Detect which cell encompasses the target text, then output its [x, y] center coordinate. 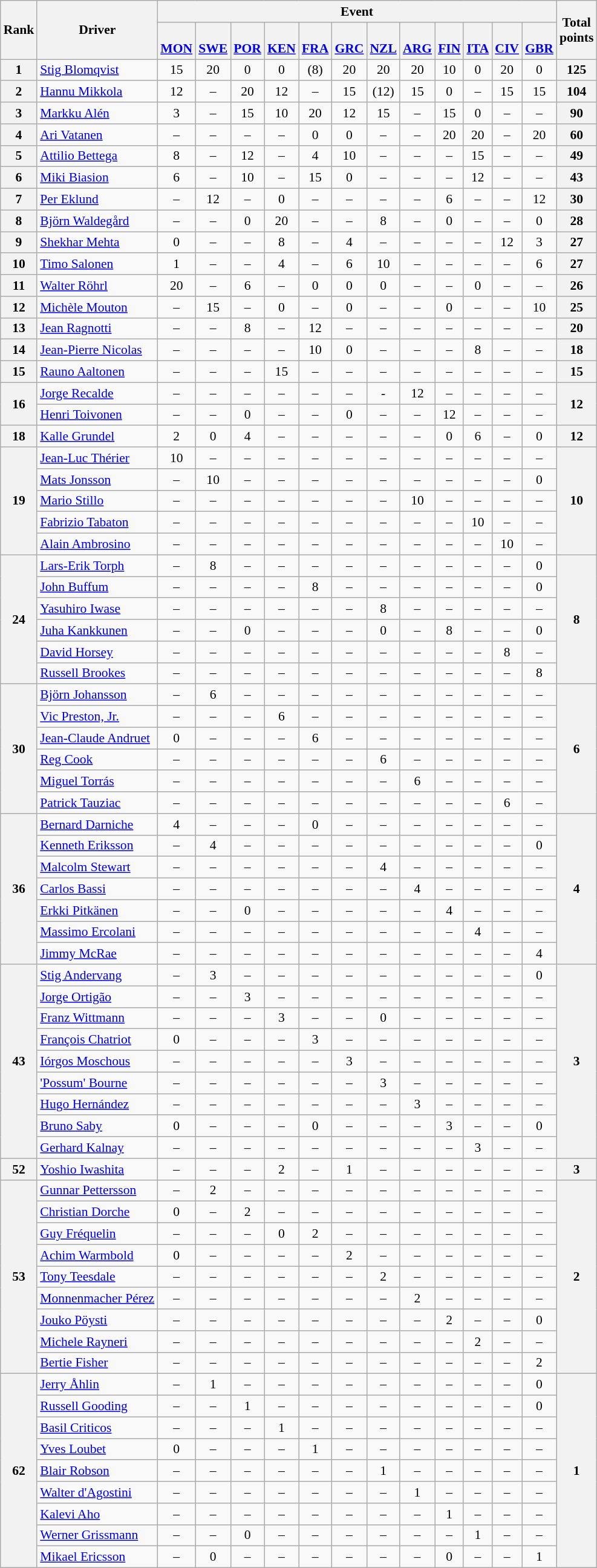
Jorge Ortigão [97, 997]
Guy Fréquelin [97, 1234]
NZL [383, 41]
Mats Jonsson [97, 480]
Mario Stillo [97, 501]
Lars-Erik Torph [97, 566]
24 [19, 619]
Kenneth Eriksson [97, 846]
Kalevi Aho [97, 1514]
Monnenmacher Pérez [97, 1299]
Henri Toivonen [97, 415]
Carlos Bassi [97, 889]
Timo Salonen [97, 264]
49 [577, 156]
Bernard Darniche [97, 825]
MON [177, 41]
Jean-Luc Thérier [97, 458]
Bertie Fisher [97, 1363]
104 [577, 92]
François Chatriot [97, 1040]
Tony Teesdale [97, 1277]
Patrick Tauziac [97, 803]
Achim Warmbold [97, 1255]
Franz Wittmann [97, 1018]
Miguel Torrás [97, 782]
Markku Alén [97, 113]
Driver [97, 30]
125 [577, 70]
13 [19, 328]
Jimmy McRae [97, 954]
SWE [213, 41]
Yasuhiro Iwase [97, 609]
Stig Blomqvist [97, 70]
Hannu Mikkola [97, 92]
Iórgos Moschous [97, 1062]
Massimo Ercolani [97, 932]
John Buffum [97, 587]
Jerry Åhlin [97, 1385]
Basil Criticos [97, 1428]
Erkki Pitkänen [97, 910]
Totalpoints [577, 30]
Christian Dorche [97, 1212]
FRA [315, 41]
Björn Waldegård [97, 221]
Jouko Pöysti [97, 1320]
GRC [349, 41]
Gunnar Pettersson [97, 1191]
Werner Grissmann [97, 1535]
Jean-Claude Andruet [97, 738]
Jorge Recalde [97, 393]
Juha Kankkunen [97, 630]
'Possum' Bourne [97, 1083]
Reg Cook [97, 760]
Attilio Bettega [97, 156]
Fabrizio Tabaton [97, 523]
Hugo Hernández [97, 1105]
9 [19, 243]
(8) [315, 70]
Jean Ragnotti [97, 328]
Walter d'Agostini [97, 1492]
Shekhar Mehta [97, 243]
Stig Andervang [97, 975]
David Horsey [97, 652]
(12) [383, 92]
GBR [540, 41]
26 [577, 286]
Per Eklund [97, 200]
36 [19, 889]
ARG [417, 41]
Vic Preston, Jr. [97, 717]
60 [577, 135]
62 [19, 1471]
Russell Gooding [97, 1406]
Yoshio Iwashita [97, 1169]
14 [19, 350]
Malcolm Stewart [97, 867]
Björn Johansson [97, 695]
Jean-Pierre Nicolas [97, 350]
25 [577, 307]
Alain Ambrosino [97, 544]
Rank [19, 30]
52 [19, 1169]
19 [19, 501]
Bruno Saby [97, 1126]
CIV [507, 41]
- [383, 393]
Gerhard Kalnay [97, 1148]
Ari Vatanen [97, 135]
Russell Brookes [97, 673]
Miki Biasion [97, 178]
11 [19, 286]
Blair Robson [97, 1471]
Walter Röhrl [97, 286]
Mikael Ericsson [97, 1557]
Event [357, 11]
Rauno Aaltonen [97, 372]
28 [577, 221]
ITA [478, 41]
7 [19, 200]
Yves Loubet [97, 1449]
KEN [282, 41]
90 [577, 113]
16 [19, 404]
Michèle Mouton [97, 307]
FIN [449, 41]
Michele Rayneri [97, 1342]
5 [19, 156]
POR [247, 41]
Kalle Grundel [97, 437]
53 [19, 1276]
